Search for the cell housing the specified text and yield its [X, Y] center coordinate. 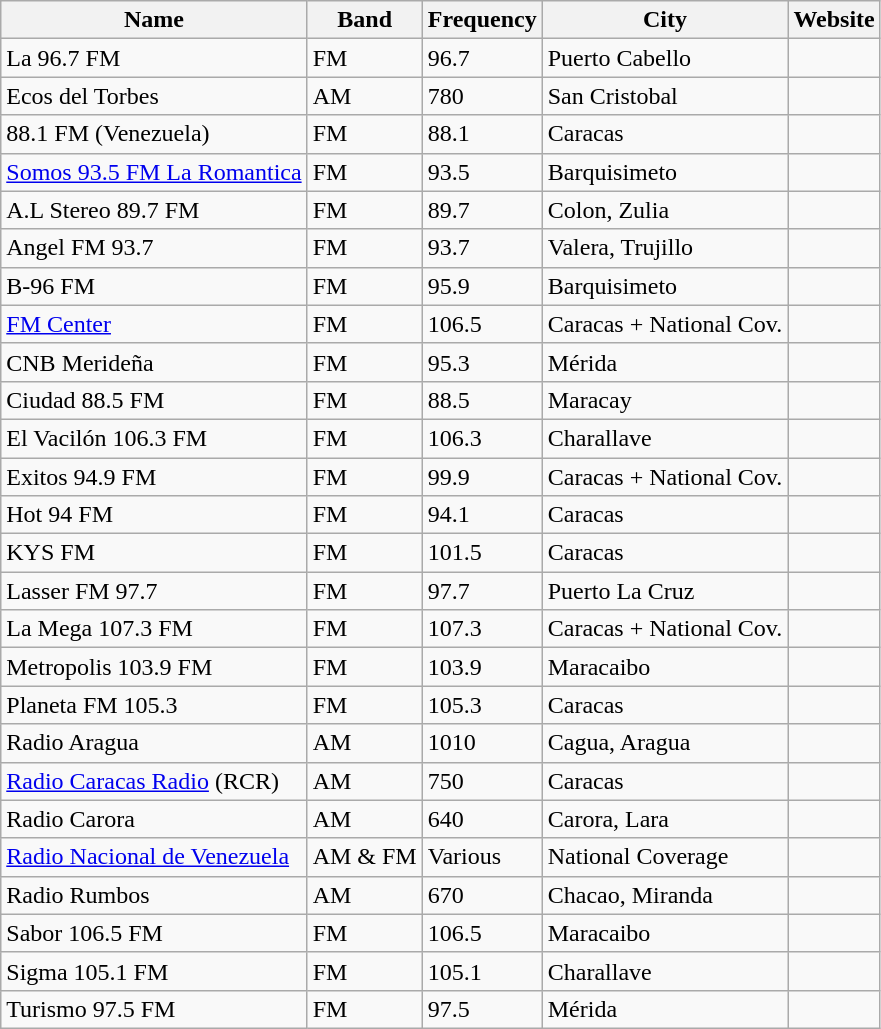
94.1 [482, 515]
B-96 FM [154, 286]
Hot 94 FM [154, 515]
A.L Stereo 89.7 FM [154, 210]
97.5 [482, 1009]
Cagua, Aragua [665, 743]
Maracay [665, 400]
640 [482, 819]
AM & FM [364, 857]
93.7 [482, 248]
KYS FM [154, 553]
Exitos 94.9 FM [154, 477]
FM Center [154, 324]
96.7 [482, 58]
San Cristobal [665, 96]
99.9 [482, 477]
Puerto La Cruz [665, 591]
1010 [482, 743]
Sabor 106.5 FM [154, 933]
El Vacilón 106.3 FM [154, 438]
101.5 [482, 553]
780 [482, 96]
750 [482, 781]
CNB Merideña [154, 362]
93.5 [482, 172]
95.3 [482, 362]
89.7 [482, 210]
City [665, 20]
Puerto Cabello [665, 58]
Metropolis 103.9 FM [154, 667]
Band [364, 20]
Lasser FM 97.7 [154, 591]
88.1 [482, 134]
Radio Caracas Radio (RCR) [154, 781]
Carora, Lara [665, 819]
Radio Rumbos [154, 895]
95.9 [482, 286]
106.3 [482, 438]
107.3 [482, 629]
Colon, Zulia [665, 210]
Ecos del Torbes [154, 96]
National Coverage [665, 857]
Angel FM 93.7 [154, 248]
88.1 FM (Venezuela) [154, 134]
Planeta FM 105.3 [154, 705]
Name [154, 20]
Radio Nacional de Venezuela [154, 857]
Valera, Trujillo [665, 248]
Somos 93.5 FM La Romantica [154, 172]
Various [482, 857]
Chacao, Miranda [665, 895]
Sigma 105.1 FM [154, 971]
Radio Aragua [154, 743]
103.9 [482, 667]
La Mega 107.3 FM [154, 629]
Frequency [482, 20]
105.3 [482, 705]
Ciudad 88.5 FM [154, 400]
105.1 [482, 971]
Turismo 97.5 FM [154, 1009]
97.7 [482, 591]
Radio Carora [154, 819]
Website [834, 20]
670 [482, 895]
La 96.7 FM [154, 58]
88.5 [482, 400]
